Determine the (X, Y) coordinate at the center of the cell enclosing the given text.  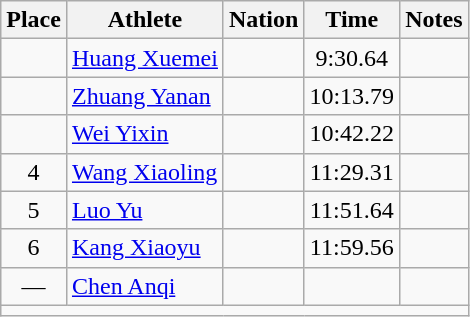
5 (34, 210)
Nation (263, 20)
Athlete (144, 20)
Chen Anqi (144, 286)
Zhuang Yanan (144, 96)
4 (34, 172)
6 (34, 248)
10:42.22 (352, 134)
Huang Xuemei (144, 58)
Wei Yixin (144, 134)
11:29.31 (352, 172)
Place (34, 20)
Wang Xiaoling (144, 172)
Notes (434, 20)
Time (352, 20)
10:13.79 (352, 96)
Luo Yu (144, 210)
11:59.56 (352, 248)
11:51.64 (352, 210)
Kang Xiaoyu (144, 248)
— (34, 286)
9:30.64 (352, 58)
